Find where the given text appears and provide that cell's center as (X, Y) coordinate. 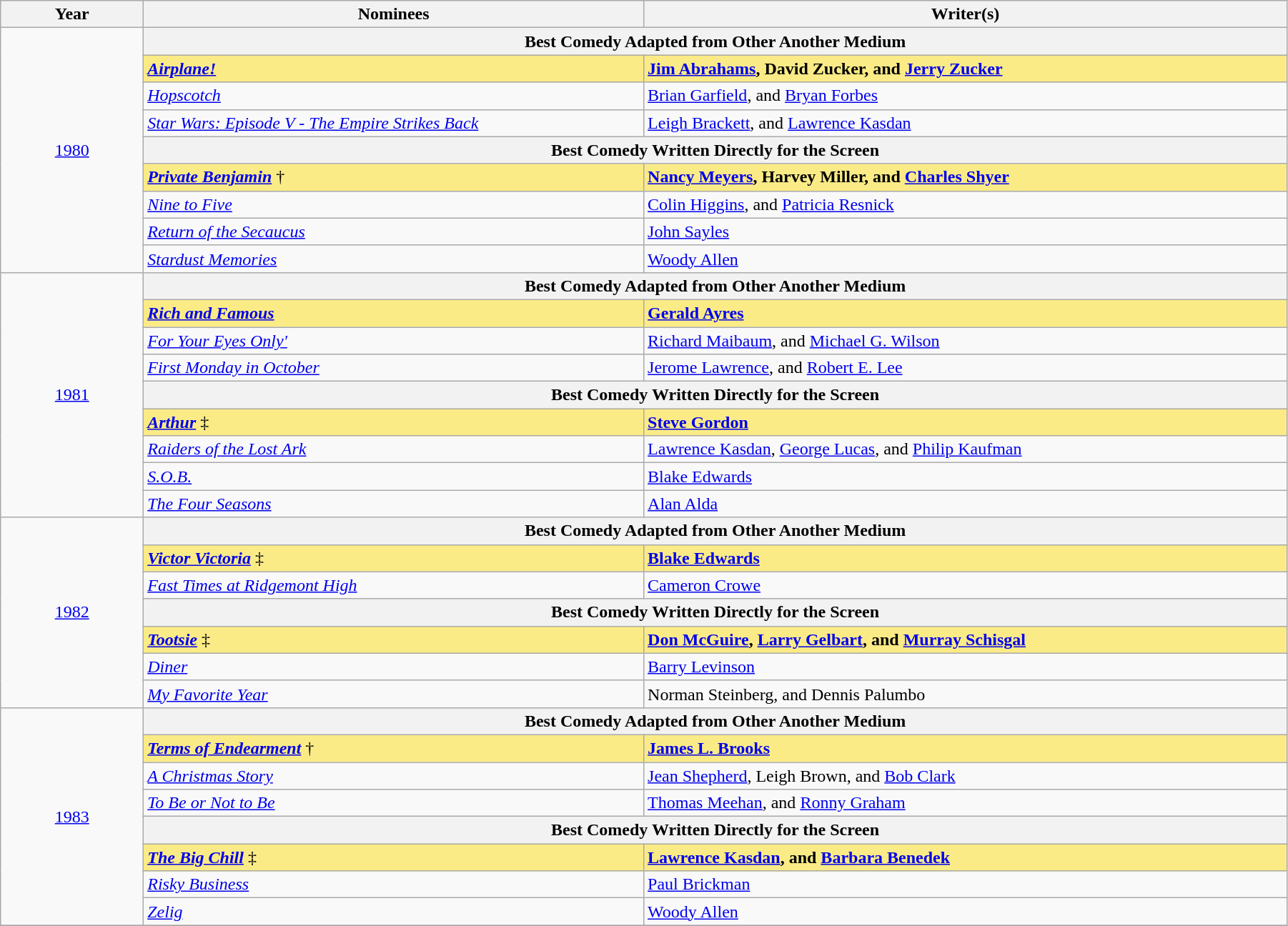
Victor Victoria ‡ (394, 558)
Private Benjamin † (394, 177)
1981 (72, 394)
Lawrence Kasdan, and Barbara Benedek (966, 857)
The Four Seasons (394, 504)
Risky Business (394, 885)
Jim Abrahams, David Zucker, and Jerry Zucker (966, 69)
The Big Chill ‡ (394, 857)
Stardust Memories (394, 259)
Diner (394, 667)
Lawrence Kasdan, George Lucas, and Philip Kaufman (966, 449)
Paul Brickman (966, 885)
Norman Steinberg, and Dennis Palumbo (966, 694)
S.O.B. (394, 477)
Nominees (394, 14)
Zelig (394, 912)
1982 (72, 612)
Airplane! (394, 69)
John Sayles (966, 231)
1983 (72, 816)
A Christmas Story (394, 775)
Leigh Brackett, and Lawrence Kasdan (966, 123)
Steve Gordon (966, 422)
Nancy Meyers, Harvey Miller, and Charles Shyer (966, 177)
Don McGuire, Larry Gelbart, and Murray Schisgal (966, 639)
Arthur ‡ (394, 422)
My Favorite Year (394, 694)
1980 (72, 150)
Richard Maibaum, and Michael G. Wilson (966, 341)
Writer(s) (966, 14)
Brian Garfield, and Bryan Forbes (966, 96)
For Your Eyes Only' (394, 341)
Rich and Famous (394, 313)
Jerome Lawrence, and Robert E. Lee (966, 368)
Return of the Secaucus (394, 231)
First Monday in October (394, 368)
To Be or Not to Be (394, 803)
Thomas Meehan, and Ronny Graham (966, 803)
James L. Brooks (966, 748)
Cameron Crowe (966, 585)
Nine to Five (394, 204)
Gerald Ayres (966, 313)
Alan Alda (966, 504)
Barry Levinson (966, 667)
Colin Higgins, and Patricia Resnick (966, 204)
Year (72, 14)
Jean Shepherd, Leigh Brown, and Bob Clark (966, 775)
Terms of Endearment † (394, 748)
Hopscotch (394, 96)
Raiders of the Lost Ark (394, 449)
Fast Times at Ridgemont High (394, 585)
Tootsie ‡ (394, 639)
Star Wars: Episode V - The Empire Strikes Back (394, 123)
